Scan for the cell matching the given text and deliver its [x, y] coordinate at center. 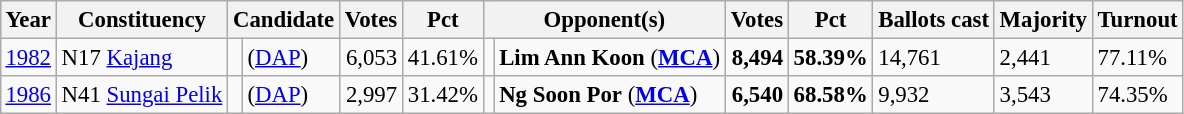
9,932 [934, 95]
6,053 [372, 57]
Opponent(s) [604, 20]
2,997 [372, 95]
58.39% [830, 57]
Ng Soon Por (MCA) [610, 95]
31.42% [442, 95]
77.11% [1138, 57]
3,543 [1043, 95]
Majority [1043, 20]
Turnout [1138, 20]
1982 [28, 57]
1986 [28, 95]
N17 Kajang [142, 57]
Candidate [284, 20]
8,494 [756, 57]
14,761 [934, 57]
Lim Ann Koon (MCA) [610, 57]
Year [28, 20]
41.61% [442, 57]
Ballots cast [934, 20]
74.35% [1138, 95]
Constituency [142, 20]
68.58% [830, 95]
6,540 [756, 95]
N41 Sungai Pelik [142, 95]
2,441 [1043, 57]
